Capture the cell that displays the provided text and extract its (x, y) central coordinate. 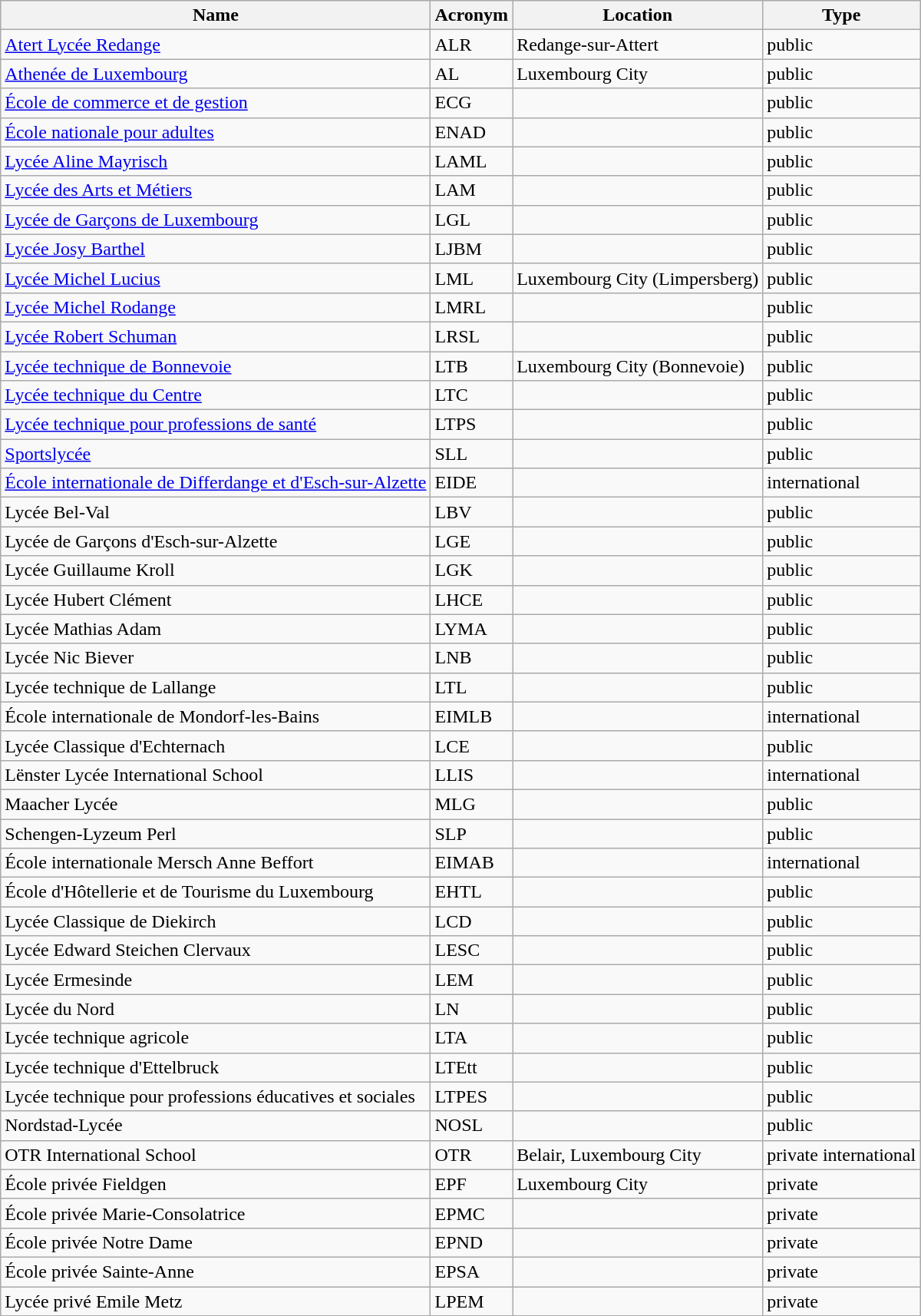
LTPES (471, 1096)
NOSL (471, 1126)
EIMAB (471, 863)
Lycée privé Emile Metz (216, 1301)
LBV (471, 512)
Lycée Aline Mayrisch (216, 161)
École de commerce et de gestion (216, 103)
Lycée Guillaume Kroll (216, 570)
Sportslycée (216, 454)
Lycée Michel Rodange (216, 307)
EIMLB (471, 716)
Lycée technique pour professions de santé (216, 425)
Lycée du Nord (216, 1009)
EPMC (471, 1213)
ENAD (471, 132)
École privée Notre Dame (216, 1242)
Belair, Luxembourg City (638, 1155)
LGL (471, 220)
Atert Lycée Redange (216, 45)
LPEM (471, 1301)
Name (216, 15)
École internationale de Mondorf-les-Bains (216, 716)
Maacher Lycée (216, 804)
LNB (471, 658)
Lycée de Garçons d'Esch-sur-Alzette (216, 541)
École nationale pour adultes (216, 132)
Lycée Ermesinde (216, 980)
LAML (471, 161)
Luxembourg City (Bonnevoie) (638, 366)
EPND (471, 1242)
AL (471, 74)
LGK (471, 570)
Nordstad-Lycée (216, 1126)
SLP (471, 833)
Lycée Robert Schuman (216, 336)
OTR International School (216, 1155)
Lycée Michel Lucius (216, 278)
Lënster Lycée International School (216, 775)
LGE (471, 541)
LTPS (471, 425)
Lycée Josy Barthel (216, 249)
Athenée de Luxembourg (216, 74)
OTR (471, 1155)
LCE (471, 746)
Lycée Bel-Val (216, 512)
Lycée technique de Lallange (216, 687)
EIDE (471, 483)
MLG (471, 804)
LAM (471, 190)
Schengen-Lyzeum Perl (216, 833)
LLIS (471, 775)
LMRL (471, 307)
LTA (471, 1038)
LRSL (471, 336)
École privée Fieldgen (216, 1184)
LML (471, 278)
LN (471, 1009)
Redange-sur-Attert (638, 45)
Location (638, 15)
LHCE (471, 600)
LEM (471, 980)
LESC (471, 951)
Luxembourg City (Limpersberg) (638, 278)
Lycée Classique de Diekirch (216, 921)
École privée Sainte-Anne (216, 1271)
LCD (471, 921)
SLL (471, 454)
Lycée Nic Biever (216, 658)
LTEtt (471, 1067)
Lycée technique du Centre (216, 395)
EPSA (471, 1271)
LTL (471, 687)
Lycée Classique d'Echternach (216, 746)
LTC (471, 395)
Lycée technique agricole (216, 1038)
École internationale de Differdange et d'Esch-sur-Alzette (216, 483)
ECG (471, 103)
Acronym (471, 15)
LTB (471, 366)
Lycée Hubert Clément (216, 600)
Lycée Mathias Adam (216, 629)
ALR (471, 45)
Lycée de Garçons de Luxembourg (216, 220)
LYMA (471, 629)
EPF (471, 1184)
École internationale Mersch Anne Beffort (216, 863)
Lycée technique d'Ettelbruck (216, 1067)
École privée Marie-Consolatrice (216, 1213)
Lycée technique de Bonnevoie (216, 366)
Lycée Edward Steichen Clervaux (216, 951)
Lycée technique pour professions éducatives et sociales (216, 1096)
Lycée des Arts et Métiers (216, 190)
École d'Hôtellerie et de Tourisme du Luxembourg (216, 892)
LJBM (471, 249)
Type (841, 15)
private international (841, 1155)
EHTL (471, 892)
